Return the (X, Y) coordinate for the center point of the cell that contains the specified text.  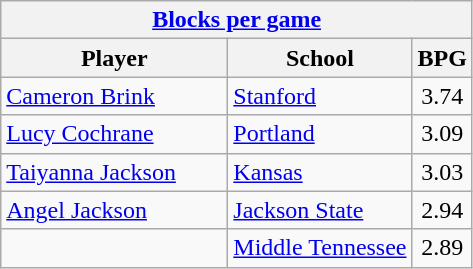
Blocks per game (237, 20)
Jackson State (320, 210)
Taiyanna Jackson (114, 172)
Angel Jackson (114, 210)
Stanford (320, 96)
3.09 (442, 134)
2.94 (442, 210)
School (320, 58)
Player (114, 58)
Lucy Cochrane (114, 134)
Middle Tennessee (320, 248)
Cameron Brink (114, 96)
Kansas (320, 172)
Portland (320, 134)
BPG (442, 58)
2.89 (442, 248)
3.74 (442, 96)
3.03 (442, 172)
